From the cell containing the given text, extract its center point as [x, y] coordinate. 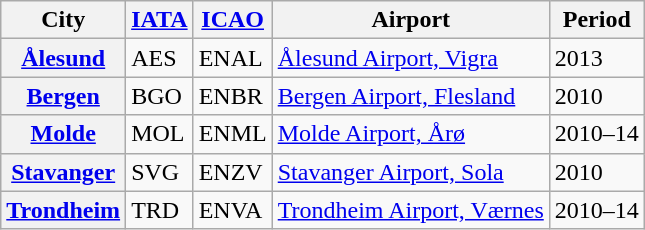
Molde [64, 134]
Ålesund Airport, Vigra [410, 58]
ENML [232, 134]
Bergen [64, 96]
City [64, 20]
ENAL [232, 58]
Ålesund [64, 58]
2013 [596, 58]
IATA [160, 20]
ICAO [232, 20]
Airport [410, 20]
Trondheim Airport, Værnes [410, 210]
ENZV [232, 172]
AES [160, 58]
SVG [160, 172]
Molde Airport, Årø [410, 134]
Stavanger Airport, Sola [410, 172]
ENVA [232, 210]
TRD [160, 210]
BGO [160, 96]
Trondheim [64, 210]
ENBR [232, 96]
MOL [160, 134]
Bergen Airport, Flesland [410, 96]
Stavanger [64, 172]
Period [596, 20]
